Determine the (X, Y) coordinate at the center of the cell enclosing the given text.  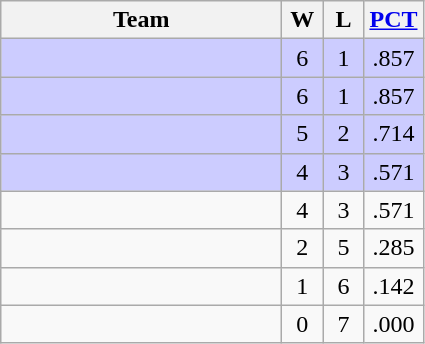
7 (344, 324)
W (302, 20)
.714 (394, 134)
0 (302, 324)
L (344, 20)
.000 (394, 324)
.285 (394, 248)
PCT (394, 20)
.142 (394, 286)
Team (142, 20)
